Capture the cell that displays the provided text and extract its [X, Y] central coordinate. 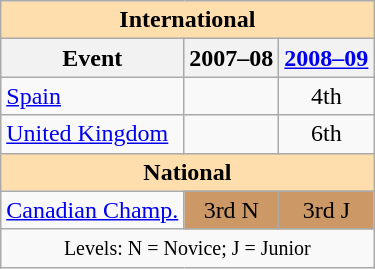
Canadian Champ. [92, 210]
2008–09 [326, 58]
United Kingdom [92, 134]
Levels: N = Novice; J = Junior [188, 248]
6th [326, 134]
Event [92, 58]
3rd J [326, 210]
2007–08 [232, 58]
National [188, 172]
Spain [92, 96]
4th [326, 96]
International [188, 20]
3rd N [232, 210]
